Output the (x, y) coordinate of the center of the cell containing the given text.  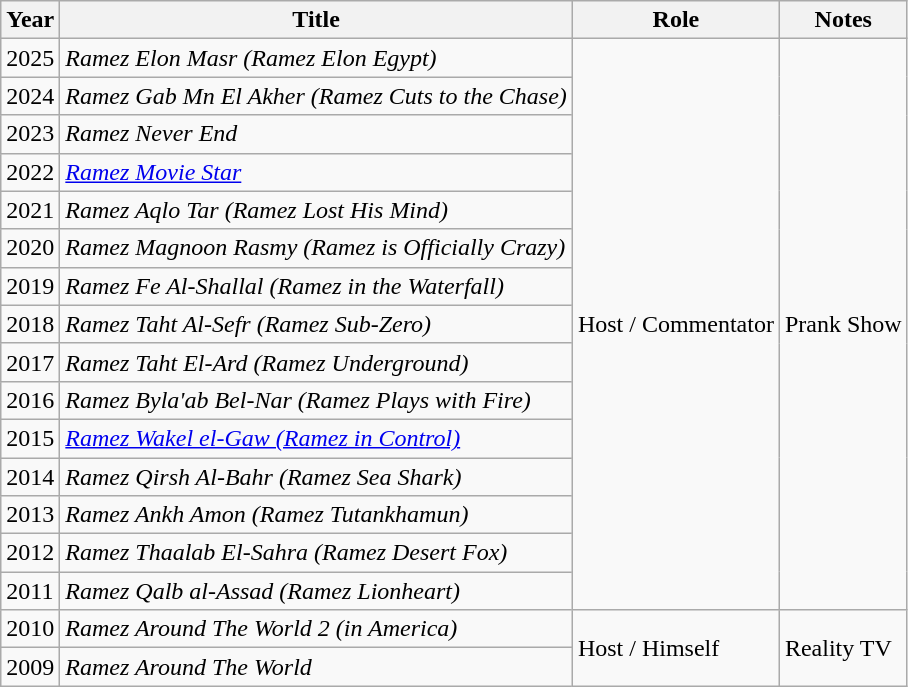
Ramez Elon Masr (Ramez Elon Egypt) (316, 58)
Host / Commentator (676, 324)
2024 (30, 96)
2025 (30, 58)
2017 (30, 362)
Ramez Around The World (316, 667)
Ramez Fe Al-Shallal (Ramez in the Waterfall) (316, 286)
2020 (30, 248)
2013 (30, 515)
2010 (30, 629)
Ramez Wakel el-Gaw (Ramez in Control) (316, 438)
Ramez Aqlo Tar (Ramez Lost His Mind) (316, 210)
Ramez Thaalab El-Sahra (Ramez Desert Fox) (316, 553)
2014 (30, 477)
Ramez Movie Star (316, 172)
2019 (30, 286)
2015 (30, 438)
2011 (30, 591)
Notes (843, 20)
Ramez Qirsh Al-Bahr (Ramez Sea Shark) (316, 477)
Ramez Gab Mn El Akher (Ramez Cuts to the Chase) (316, 96)
Ramez Taht Al-Sefr (Ramez Sub-Zero) (316, 324)
Role (676, 20)
2009 (30, 667)
Ramez Byla'ab Bel-Nar (Ramez Plays with Fire) (316, 400)
Ramez Qalb al-Assad (Ramez Lionheart) (316, 591)
2021 (30, 210)
Ramez Taht El-Ard (Ramez Underground) (316, 362)
Ramez Magnoon Rasmy (Ramez is Officially Crazy) (316, 248)
2022 (30, 172)
Ramez Around The World 2 (in America) (316, 629)
2018 (30, 324)
Reality TV (843, 648)
Host / Himself (676, 648)
Title (316, 20)
Prank Show (843, 324)
2023 (30, 134)
Year (30, 20)
Ramez Never End (316, 134)
2016 (30, 400)
Ramez Ankh Amon (Ramez Tutankhamun) (316, 515)
2012 (30, 553)
